From the cell containing the given text, extract its center point as (x, y) coordinate. 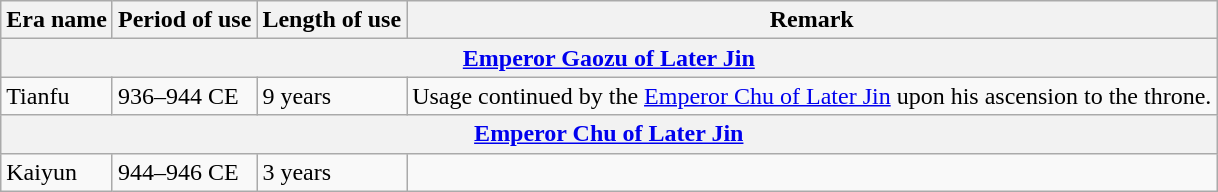
Period of use (184, 20)
Length of use (332, 20)
Emperor Gaozu of Later Jin (609, 58)
Kaiyun (57, 172)
Era name (57, 20)
Remark (812, 20)
944–946 CE (184, 172)
9 years (332, 96)
3 years (332, 172)
936–944 CE (184, 96)
Emperor Chu of Later Jin (609, 134)
Usage continued by the Emperor Chu of Later Jin upon his ascension to the throne. (812, 96)
Tianfu (57, 96)
